Pinpoint the cell where the given text exists, returning its (X, Y) midpoint coordinate. 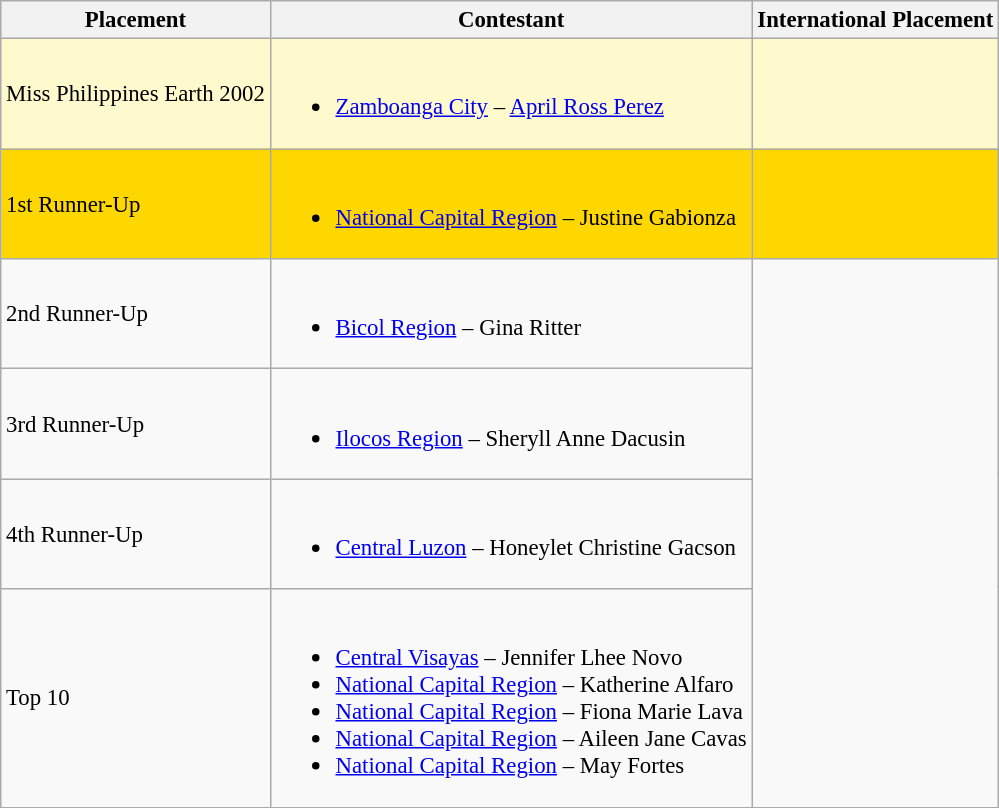
Miss Philippines Earth 2002 (136, 94)
Contestant (511, 20)
3rd Runner-Up (136, 424)
Ilocos Region – Sheryll Anne Dacusin (511, 424)
International Placement (876, 20)
1st Runner-Up (136, 204)
Central Luzon – Honeylet Christine Gacson (511, 534)
Top 10 (136, 698)
4th Runner-Up (136, 534)
Zamboanga City – April Ross Perez (511, 94)
National Capital Region – Justine Gabionza (511, 204)
Placement (136, 20)
2nd Runner-Up (136, 314)
Bicol Region – Gina Ritter (511, 314)
